Pinpoint the cell where the given text exists, returning its [x, y] midpoint coordinate. 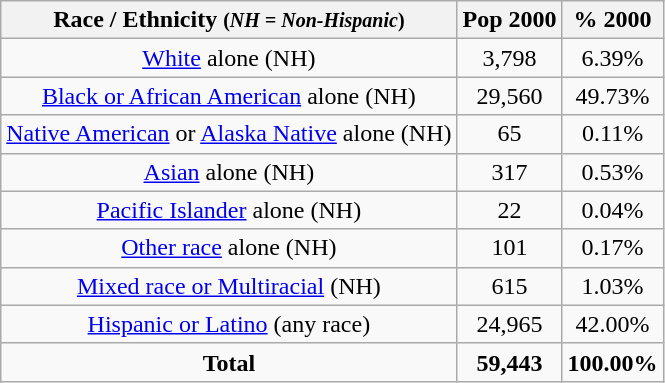
24,965 [510, 324]
6.39% [612, 58]
Asian alone (NH) [229, 172]
59,443 [510, 362]
100.00% [612, 362]
317 [510, 172]
3,798 [510, 58]
0.11% [612, 134]
22 [510, 210]
Pacific Islander alone (NH) [229, 210]
Race / Ethnicity (NH = Non-Hispanic) [229, 20]
Mixed race or Multiracial (NH) [229, 286]
101 [510, 248]
615 [510, 286]
Hispanic or Latino (any race) [229, 324]
% 2000 [612, 20]
0.53% [612, 172]
Pop 2000 [510, 20]
Other race alone (NH) [229, 248]
Native American or Alaska Native alone (NH) [229, 134]
0.04% [612, 210]
0.17% [612, 248]
65 [510, 134]
Total [229, 362]
1.03% [612, 286]
White alone (NH) [229, 58]
29,560 [510, 96]
49.73% [612, 96]
Black or African American alone (NH) [229, 96]
42.00% [612, 324]
